Return [x, y] of the center of cell containing provided text 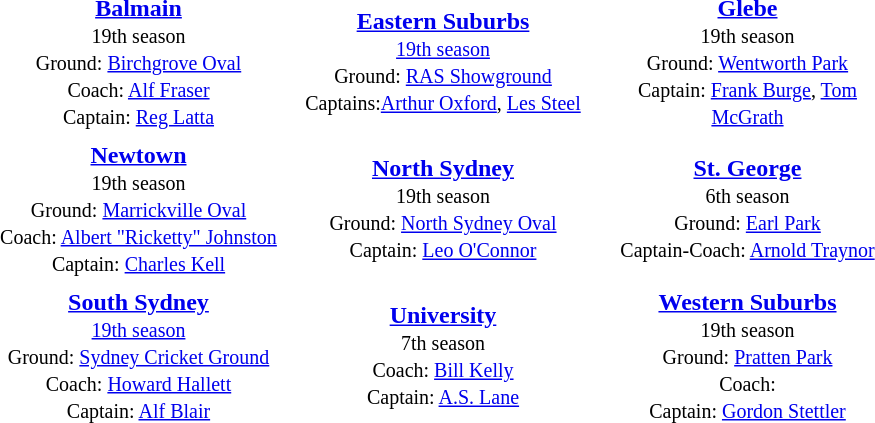
North Sydney19th seasonGround: North Sydney OvalCaptain: Leo O'Connor [443, 209]
